Determine the (X, Y) coordinate at the center of the cell enclosing the given text.  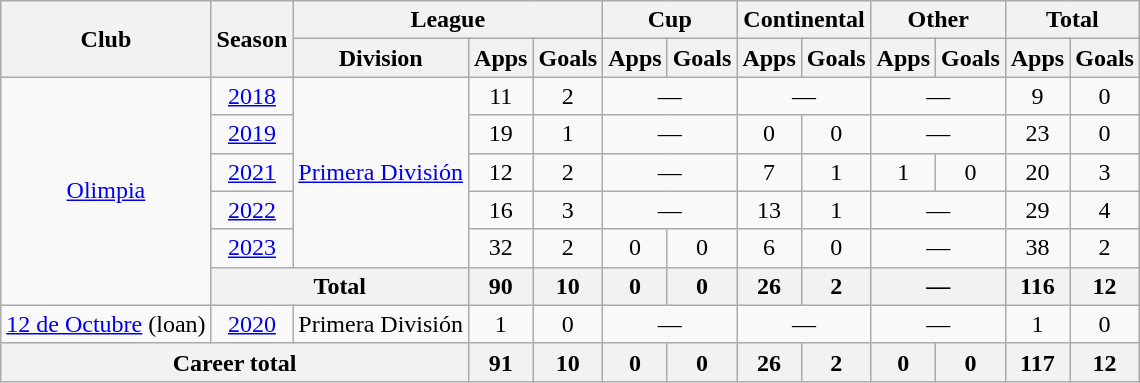
League (448, 20)
2022 (252, 210)
Continental (804, 20)
2021 (252, 172)
2018 (252, 96)
91 (501, 362)
2020 (252, 324)
Olimpia (106, 191)
4 (1105, 210)
Cup (670, 20)
90 (501, 286)
16 (501, 210)
Season (252, 39)
20 (1037, 172)
7 (769, 172)
6 (769, 248)
13 (769, 210)
Career total (235, 362)
9 (1037, 96)
29 (1037, 210)
Division (381, 58)
2023 (252, 248)
117 (1037, 362)
Club (106, 39)
38 (1037, 248)
23 (1037, 134)
32 (501, 248)
19 (501, 134)
2019 (252, 134)
11 (501, 96)
116 (1037, 286)
12 de Octubre (loan) (106, 324)
Other (938, 20)
